From the cell containing the given text, extract its center point as [x, y] coordinate. 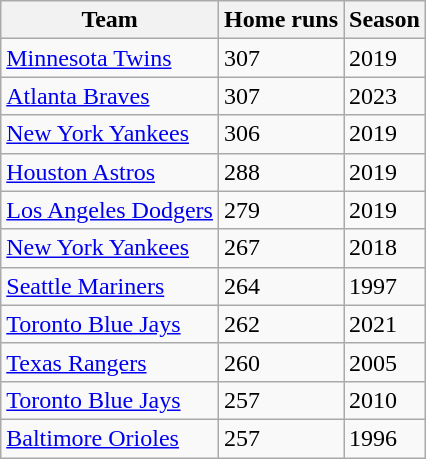
Season [385, 20]
2010 [385, 400]
288 [280, 172]
1996 [385, 438]
1997 [385, 286]
306 [280, 134]
267 [280, 248]
Seattle Mariners [110, 286]
264 [280, 286]
262 [280, 324]
279 [280, 210]
2021 [385, 324]
2018 [385, 248]
Baltimore Orioles [110, 438]
Los Angeles Dodgers [110, 210]
Atlanta Braves [110, 96]
Minnesota Twins [110, 58]
Team [110, 20]
Texas Rangers [110, 362]
Home runs [280, 20]
260 [280, 362]
2023 [385, 96]
2005 [385, 362]
Houston Astros [110, 172]
